Output the [X, Y] coordinate of the center of the cell containing the given text.  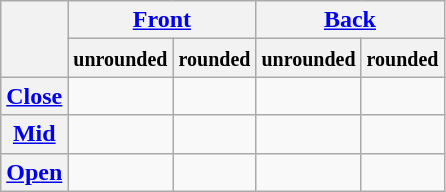
Open [34, 172]
Front [162, 20]
Close [34, 96]
Back [350, 20]
Mid [34, 134]
